Output the [X, Y] coordinate of the center of the cell containing the given text.  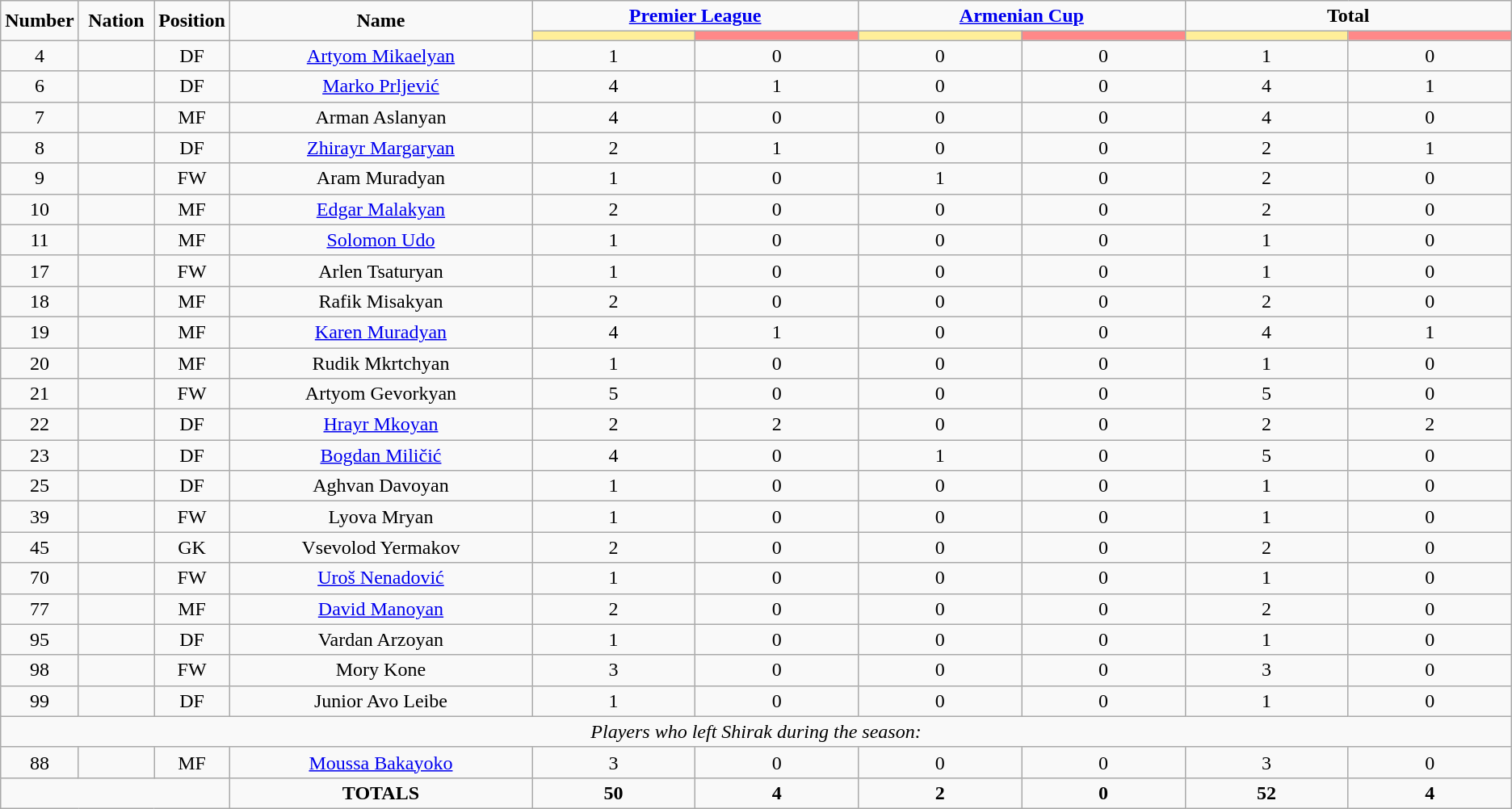
8 [40, 148]
6 [40, 86]
Marko Prljević [380, 86]
70 [40, 578]
Vardan Arzoyan [380, 639]
11 [40, 240]
Hrayr Mkoyan [380, 425]
Karen Muradyan [380, 332]
TOTALS [380, 793]
98 [40, 670]
19 [40, 332]
Aghvan Davoyan [380, 486]
18 [40, 301]
Uroš Nenadović [380, 578]
Bogdan Miličić [380, 455]
Zhirayr Margaryan [380, 148]
Nation [116, 21]
Rudik Mkrtchyan [380, 363]
77 [40, 609]
Vsevolod Yermakov [380, 547]
Artyom Mikaelyan [380, 56]
Position [192, 21]
Mory Kone [380, 670]
22 [40, 425]
Moussa Bakayoko [380, 762]
23 [40, 455]
88 [40, 762]
Armenian Cup [1022, 16]
Junior Avo Leibe [380, 701]
50 [613, 793]
45 [40, 547]
99 [40, 701]
Number [40, 21]
9 [40, 178]
Edgar Malakyan [380, 209]
Arlen Tsaturyan [380, 270]
Players who left Shirak during the season: [756, 731]
25 [40, 486]
David Manoyan [380, 609]
Premier League [695, 16]
Rafik Misakyan [380, 301]
10 [40, 209]
52 [1266, 793]
GK [192, 547]
Solomon Udo [380, 240]
Lyova Mryan [380, 517]
20 [40, 363]
95 [40, 639]
Arman Aslanyan [380, 117]
Total [1348, 16]
21 [40, 394]
17 [40, 270]
7 [40, 117]
Artyom Gevorkyan [380, 394]
Name [380, 21]
39 [40, 517]
Aram Muradyan [380, 178]
